Return [X, Y] of the center of cell containing provided text 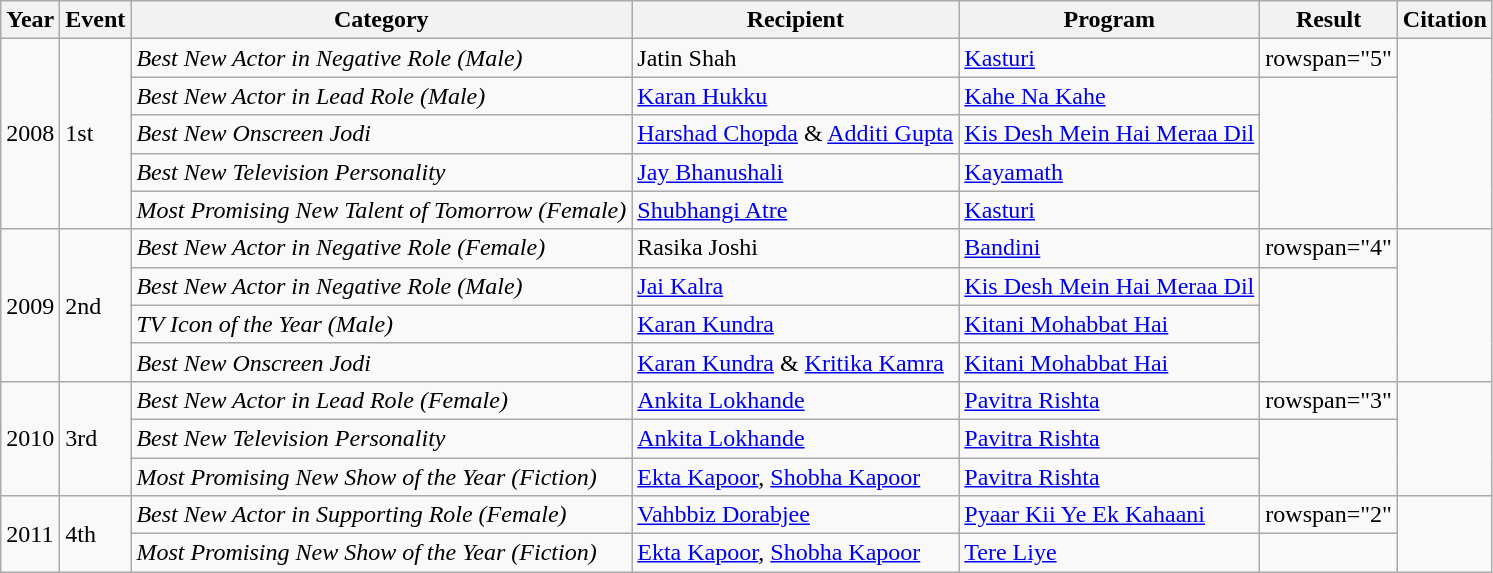
rowspan="3" [1329, 400]
Pyaar Kii Ye Ek Kahaani [1110, 515]
Program [1110, 20]
Jatin Shah [796, 58]
TV Icon of the Year (Male) [382, 324]
Harshad Chopda & Additi Gupta [796, 134]
2010 [30, 438]
Best New Actor in Lead Role (Male) [382, 96]
Rasika Joshi [796, 248]
Year [30, 20]
rowspan="4" [1329, 248]
2009 [30, 305]
Shubhangi Atre [796, 210]
Recipient [796, 20]
2011 [30, 534]
2008 [30, 134]
Result [1329, 20]
1st [96, 134]
rowspan="5" [1329, 58]
Tere Liye [1110, 553]
2nd [96, 305]
Bandini [1110, 248]
4th [96, 534]
rowspan="2" [1329, 515]
Karan Hukku [796, 96]
Karan Kundra [796, 324]
Best New Actor in Negative Role (Female) [382, 248]
Category [382, 20]
Vahbbiz Dorabjee [796, 515]
Kahe Na Kahe [1110, 96]
Kayamath [1110, 172]
Jai Kalra [796, 286]
Citation [1444, 20]
Best New Actor in Supporting Role (Female) [382, 515]
Karan Kundra & Kritika Kamra [796, 362]
Most Promising New Talent of Tomorrow (Female) [382, 210]
Event [96, 20]
Best New Actor in Lead Role (Female) [382, 400]
Jay Bhanushali [796, 172]
3rd [96, 438]
